Determine the [X, Y] coordinate at the center of the cell enclosing the given text.  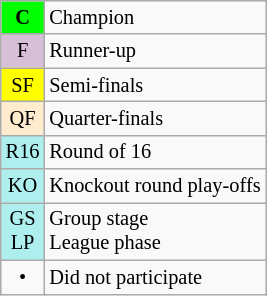
SF [23, 85]
KO [23, 186]
• [23, 277]
Group stageLeague phase [154, 231]
C [23, 17]
Runner-up [154, 51]
Quarter-finals [154, 118]
GSLP [23, 231]
R16 [23, 152]
Champion [154, 17]
Knockout round play-offs [154, 186]
Round of 16 [154, 152]
F [23, 51]
QF [23, 118]
Did not participate [154, 277]
Semi-finals [154, 85]
